From the cell containing the given text, extract its center point as [X, Y] coordinate. 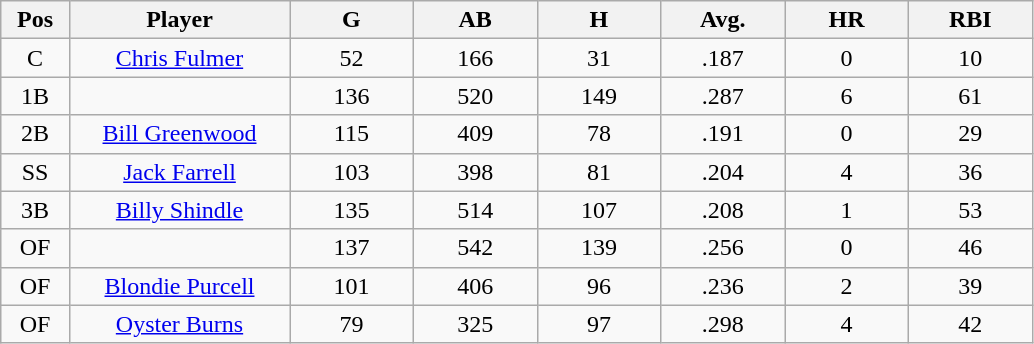
Oyster Burns [179, 324]
Chris Fulmer [179, 58]
3B [36, 210]
Avg. [723, 20]
406 [475, 286]
96 [599, 286]
97 [599, 324]
.298 [723, 324]
135 [352, 210]
107 [599, 210]
81 [599, 172]
149 [599, 96]
Billy Shindle [179, 210]
139 [599, 248]
29 [970, 134]
39 [970, 286]
Jack Farrell [179, 172]
520 [475, 96]
542 [475, 248]
.256 [723, 248]
166 [475, 58]
Bill Greenwood [179, 134]
2 [847, 286]
6 [847, 96]
1 [847, 210]
C [36, 58]
.187 [723, 58]
.204 [723, 172]
Blondie Purcell [179, 286]
115 [352, 134]
G [352, 20]
53 [970, 210]
1B [36, 96]
SS [36, 172]
79 [352, 324]
H [599, 20]
36 [970, 172]
61 [970, 96]
409 [475, 134]
42 [970, 324]
514 [475, 210]
325 [475, 324]
AB [475, 20]
78 [599, 134]
46 [970, 248]
31 [599, 58]
136 [352, 96]
HR [847, 20]
2B [36, 134]
.287 [723, 96]
101 [352, 286]
.236 [723, 286]
137 [352, 248]
52 [352, 58]
103 [352, 172]
RBI [970, 20]
Pos [36, 20]
.208 [723, 210]
398 [475, 172]
Player [179, 20]
.191 [723, 134]
10 [970, 58]
